From the cell containing the given text, extract its center point as [x, y] coordinate. 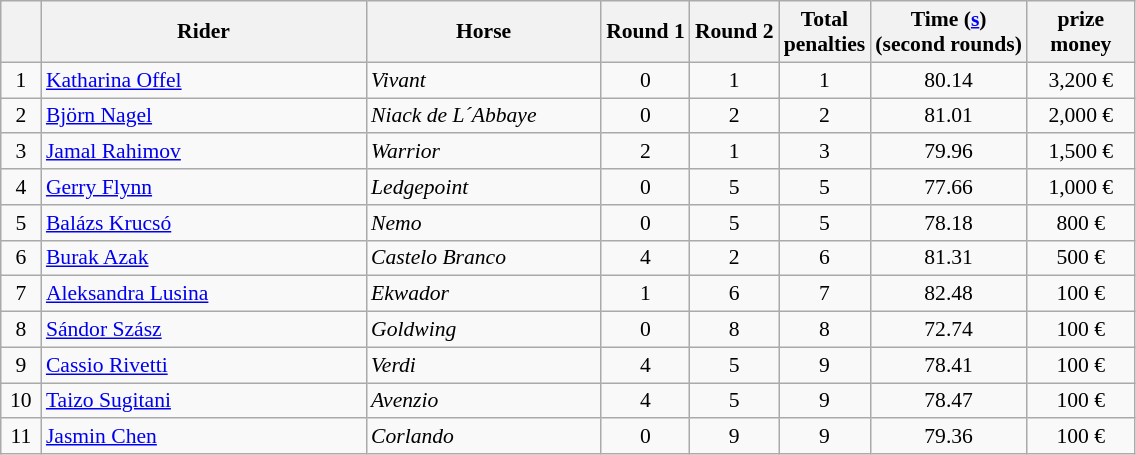
Burak Azak [204, 258]
Jasmin Chen [204, 437]
Sándor Szász [204, 330]
Warrior [484, 152]
1,500 € [1081, 152]
Cassio Rivetti [204, 365]
Totalpenalties [825, 32]
Katharina Offel [204, 80]
prizemoney [1081, 32]
81.01 [948, 116]
Gerry Flynn [204, 187]
Aleksandra Lusina [204, 294]
Round 2 [734, 32]
Verdi [484, 365]
Ekwador [484, 294]
11 [21, 437]
Time (s)(second rounds) [948, 32]
Björn Nagel [204, 116]
Rider [204, 32]
1,000 € [1081, 187]
77.66 [948, 187]
Castelo Branco [484, 258]
Horse [484, 32]
80.14 [948, 80]
Goldwing [484, 330]
2,000 € [1081, 116]
78.47 [948, 401]
Nemo [484, 223]
Corlando [484, 437]
82.48 [948, 294]
Vivant [484, 80]
800 € [1081, 223]
Niack de L´Abbaye [484, 116]
Avenzio [484, 401]
72.74 [948, 330]
Taizo Sugitani [204, 401]
3,200 € [1081, 80]
79.36 [948, 437]
Jamal Rahimov [204, 152]
Ledgepoint [484, 187]
Balázs Krucsó [204, 223]
79.96 [948, 152]
Round 1 [646, 32]
81.31 [948, 258]
500 € [1081, 258]
10 [21, 401]
78.18 [948, 223]
78.41 [948, 365]
